Identify which cell holds the provided text, then report its (x, y) central coordinate. 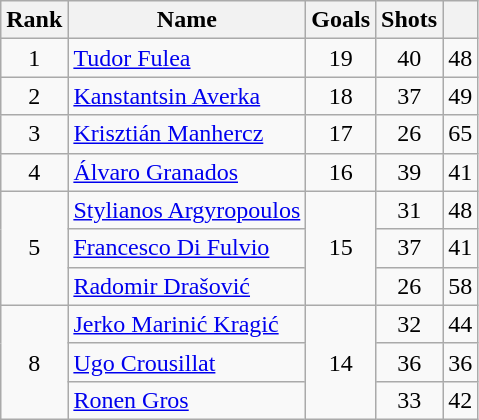
44 (460, 324)
33 (410, 400)
17 (341, 134)
32 (410, 324)
Stylianos Argyropoulos (187, 210)
Shots (410, 20)
Tudor Fulea (187, 58)
42 (460, 400)
31 (410, 210)
4 (34, 172)
1 (34, 58)
Álvaro Granados (187, 172)
49 (460, 96)
Goals (341, 20)
39 (410, 172)
16 (341, 172)
Rank (34, 20)
14 (341, 362)
15 (341, 248)
Jerko Marinić Kragić (187, 324)
Ronen Gros (187, 400)
Krisztián Manhercz (187, 134)
19 (341, 58)
Radomir Drašović (187, 286)
Francesco Di Fulvio (187, 248)
Name (187, 20)
18 (341, 96)
40 (410, 58)
58 (460, 286)
2 (34, 96)
65 (460, 134)
5 (34, 248)
3 (34, 134)
Kanstantsin Averka (187, 96)
8 (34, 362)
Ugo Crousillat (187, 362)
